Identify which cell holds the provided text, then report its [X, Y] central coordinate. 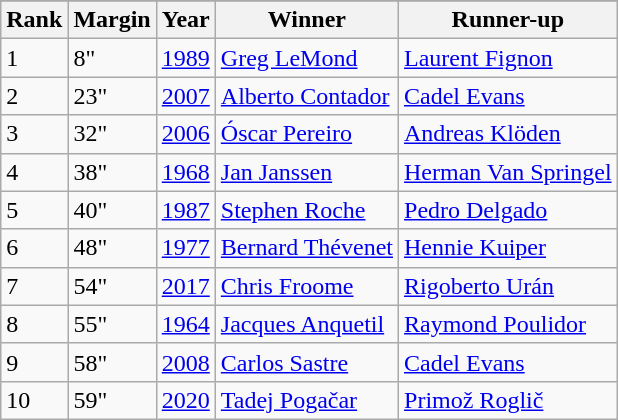
Andreas Klöden [508, 134]
Bernard Thévenet [306, 248]
1987 [186, 210]
59" [112, 400]
38" [112, 172]
8" [112, 58]
2007 [186, 96]
2006 [186, 134]
8 [34, 324]
1 [34, 58]
48" [112, 248]
7 [34, 286]
2017 [186, 286]
Jacques Anquetil [306, 324]
Hennie Kuiper [508, 248]
58" [112, 362]
Jan Janssen [306, 172]
Primož Roglič [508, 400]
Year [186, 20]
Pedro Delgado [508, 210]
Rank [34, 20]
Alberto Contador [306, 96]
55" [112, 324]
5 [34, 210]
Margin [112, 20]
1964 [186, 324]
Carlos Sastre [306, 362]
1968 [186, 172]
32" [112, 134]
23" [112, 96]
Rigoberto Urán [508, 286]
2008 [186, 362]
Stephen Roche [306, 210]
Tadej Pogačar [306, 400]
Greg LeMond [306, 58]
54" [112, 286]
Winner [306, 20]
40" [112, 210]
2020 [186, 400]
Chris Froome [306, 286]
4 [34, 172]
Óscar Pereiro [306, 134]
Raymond Poulidor [508, 324]
2 [34, 96]
1977 [186, 248]
10 [34, 400]
Laurent Fignon [508, 58]
3 [34, 134]
6 [34, 248]
1989 [186, 58]
9 [34, 362]
Herman Van Springel [508, 172]
Runner-up [508, 20]
